Capture the cell that displays the provided text and extract its (X, Y) central coordinate. 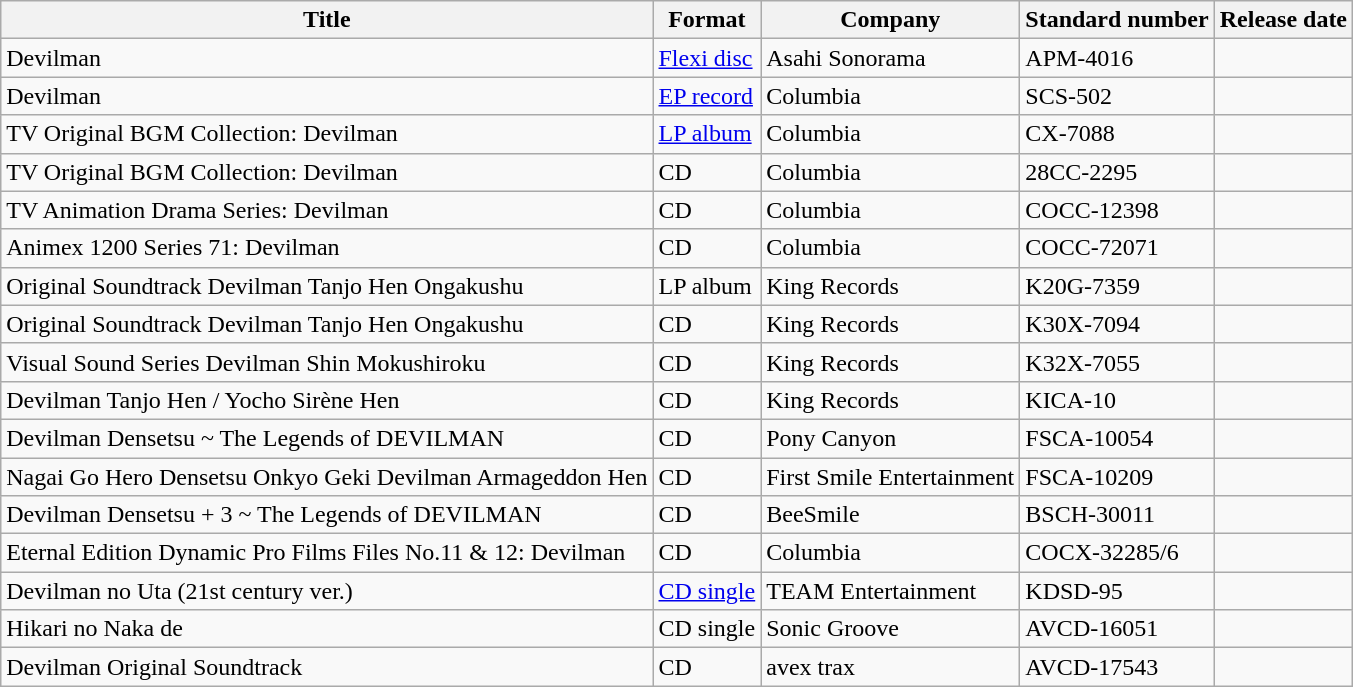
Visual Sound Series Devilman Shin Mokushiroku (327, 362)
First Smile Entertainment (890, 477)
K20G-7359 (1117, 286)
BeeSmile (890, 515)
Devilman Densetsu + 3 ~ The Legends of DEVILMAN (327, 515)
BSCH-30011 (1117, 515)
K32X-7055 (1117, 362)
TV Animation Drama Series: Devilman (327, 210)
EP record (707, 96)
KDSD-95 (1117, 591)
Eternal Edition Dynamic Pro Films Files No.11 & 12: Devilman (327, 553)
Standard number (1117, 20)
COCC-72071 (1117, 248)
COCC-12398 (1117, 210)
Release date (1283, 20)
CX-7088 (1117, 134)
Asahi Sonorama (890, 58)
Title (327, 20)
Hikari no Naka de (327, 629)
Company (890, 20)
KICA-10 (1117, 400)
APM-4016 (1117, 58)
Nagai Go Hero Densetsu Onkyo Geki Devilman Armageddon Hen (327, 477)
FSCA-10054 (1117, 438)
SCS-502 (1117, 96)
Animex 1200 Series 71: Devilman (327, 248)
Pony Canyon (890, 438)
AVCD-17543 (1117, 667)
avex trax (890, 667)
AVCD-16051 (1117, 629)
Devilman Densetsu ~ The Legends of DEVILMAN (327, 438)
Format (707, 20)
Sonic Groove (890, 629)
Flexi disc (707, 58)
FSCA-10209 (1117, 477)
Devilman Original Soundtrack (327, 667)
Devilman Tanjo Hen / Yocho Sirène Hen (327, 400)
Devilman no Uta (21st century ver.) (327, 591)
COCX-32285/6 (1117, 553)
28CC-2295 (1117, 172)
TEAM Entertainment (890, 591)
K30X-7094 (1117, 324)
